Find where the given text appears and provide that cell's center as [x, y] coordinate. 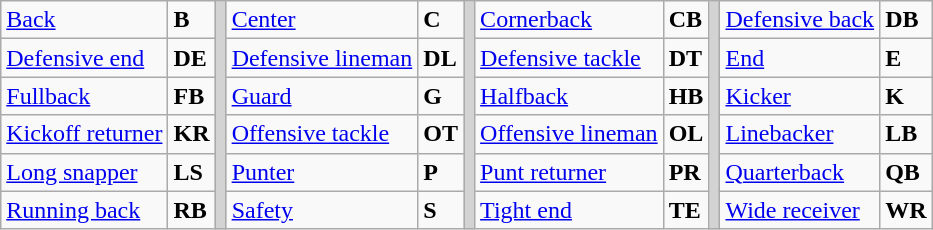
Linebacker [800, 134]
WR [906, 210]
OT [441, 134]
RB [192, 210]
Tight end [570, 210]
Kicker [800, 96]
C [441, 20]
Safety [322, 210]
FB [192, 96]
Kickoff returner [84, 134]
P [441, 172]
S [441, 210]
TE [686, 210]
Wide receiver [800, 210]
End [800, 58]
B [192, 20]
Cornerback [570, 20]
LS [192, 172]
HB [686, 96]
PR [686, 172]
DL [441, 58]
QB [906, 172]
CB [686, 20]
Offensive lineman [570, 134]
Fullback [84, 96]
Defensive lineman [322, 58]
Defensive back [800, 20]
DT [686, 58]
E [906, 58]
DB [906, 20]
Quarterback [800, 172]
Running back [84, 210]
K [906, 96]
Defensive end [84, 58]
KR [192, 134]
G [441, 96]
Defensive tackle [570, 58]
Guard [322, 96]
Punter [322, 172]
Center [322, 20]
Long snapper [84, 172]
OL [686, 134]
Punt returner [570, 172]
Back [84, 20]
Offensive tackle [322, 134]
Halfback [570, 96]
DE [192, 58]
LB [906, 134]
